Return the [x, y] coordinate for the center point of the cell that contains the specified text.  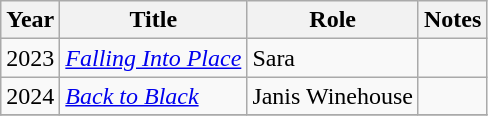
Back to Black [154, 96]
Sara [333, 58]
2024 [30, 96]
Notes [452, 20]
2023 [30, 58]
Year [30, 20]
Falling Into Place [154, 58]
Title [154, 20]
Role [333, 20]
Janis Winehouse [333, 96]
